Provide the [x, y] coordinate of the cell's center where the given text is located.  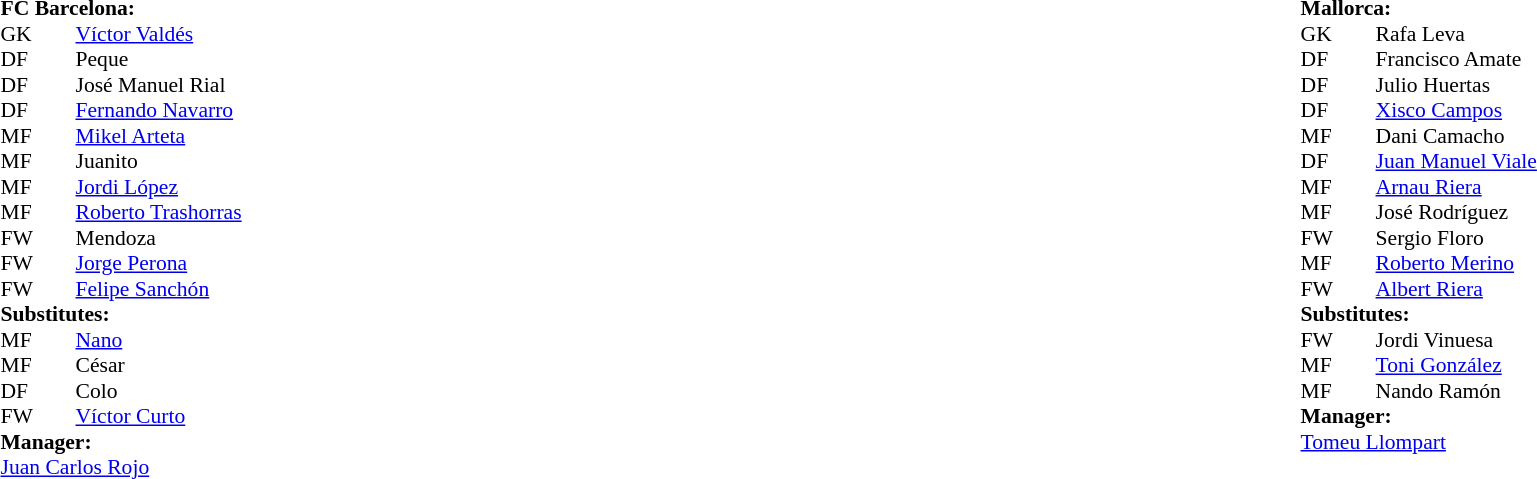
Jordi Vinuesa [1456, 340]
Víctor Curto [159, 417]
Juanito [159, 161]
Julio Huertas [1456, 85]
Fernando Navarro [159, 111]
Xisco Campos [1456, 111]
César [159, 365]
Nano [159, 340]
Rafa Leva [1456, 34]
Tomeu Llompart [1419, 442]
Mendoza [159, 238]
Nando Ramón [1456, 391]
Jorge Perona [159, 263]
Mikel Arteta [159, 136]
Juan Manuel Viale [1456, 161]
Jordi López [159, 187]
Francisco Amate [1456, 59]
Roberto Trashorras [159, 213]
Felipe Sanchón [159, 289]
José Manuel Rial [159, 85]
Colo [159, 391]
Roberto Merino [1456, 263]
Víctor Valdés [159, 34]
Albert Riera [1456, 289]
Peque [159, 59]
Arnau Riera [1456, 187]
José Rodríguez [1456, 213]
Dani Camacho [1456, 136]
Sergio Floro [1456, 238]
Toni González [1456, 365]
